Identify which cell holds the provided text, then report its [x, y] central coordinate. 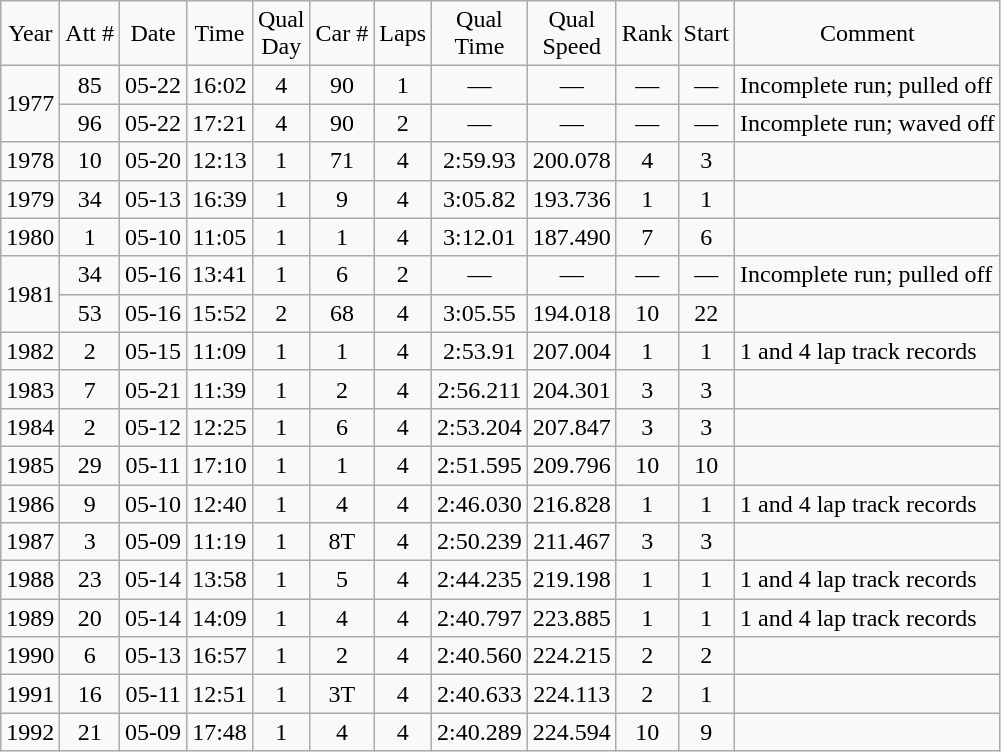
224.594 [572, 732]
1992 [30, 732]
2:40.797 [480, 618]
3:05.82 [480, 199]
193.736 [572, 199]
17:21 [220, 123]
Car # [342, 34]
12:13 [220, 161]
16 [90, 694]
1989 [30, 618]
2:40.560 [480, 656]
23 [90, 580]
QualSpeed [572, 34]
22 [706, 313]
224.215 [572, 656]
11:19 [220, 542]
3:05.55 [480, 313]
2:46.030 [480, 503]
96 [90, 123]
2:53.91 [480, 351]
2:51.595 [480, 465]
85 [90, 85]
2:40.289 [480, 732]
209.796 [572, 465]
2:53.204 [480, 427]
QualTime [480, 34]
20 [90, 618]
Rank [647, 34]
16:57 [220, 656]
2:44.235 [480, 580]
2:50.239 [480, 542]
11:05 [220, 237]
05-21 [154, 389]
1981 [30, 294]
2:56.211 [480, 389]
204.301 [572, 389]
11:39 [220, 389]
207.004 [572, 351]
1984 [30, 427]
Year [30, 34]
Date [154, 34]
1988 [30, 580]
1978 [30, 161]
194.018 [572, 313]
16:39 [220, 199]
Start [706, 34]
1979 [30, 199]
17:48 [220, 732]
3T [342, 694]
2:40.633 [480, 694]
14:09 [220, 618]
187.490 [572, 237]
Incomplete run; waved off [867, 123]
224.113 [572, 694]
Laps [403, 34]
05-20 [154, 161]
1983 [30, 389]
16:02 [220, 85]
13:41 [220, 275]
17:10 [220, 465]
200.078 [572, 161]
2:59.93 [480, 161]
29 [90, 465]
11:09 [220, 351]
1986 [30, 503]
223.885 [572, 618]
12:25 [220, 427]
15:52 [220, 313]
53 [90, 313]
1991 [30, 694]
05-15 [154, 351]
Att # [90, 34]
1990 [30, 656]
12:51 [220, 694]
Comment [867, 34]
71 [342, 161]
3:12.01 [480, 237]
5 [342, 580]
05-12 [154, 427]
8T [342, 542]
1987 [30, 542]
21 [90, 732]
Time [220, 34]
219.198 [572, 580]
1985 [30, 465]
1982 [30, 351]
1980 [30, 237]
211.467 [572, 542]
216.828 [572, 503]
13:58 [220, 580]
207.847 [572, 427]
QualDay [281, 34]
12:40 [220, 503]
1977 [30, 104]
68 [342, 313]
